Extract the (X, Y) coordinate from the center of the cell holding the provided text.  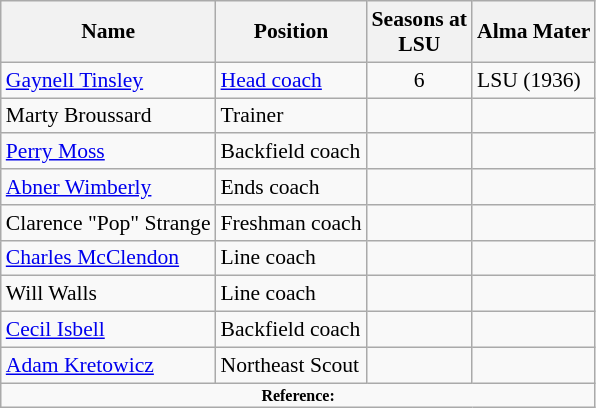
Gaynell Tinsley (108, 80)
Clarence "Pop" Strange (108, 223)
Ends coach (292, 187)
6 (420, 80)
Perry Moss (108, 152)
Trainer (292, 116)
Name (108, 32)
Freshman coach (292, 223)
Northeast Scout (292, 365)
LSU (1936) (534, 80)
Will Walls (108, 294)
Seasons atLSU (420, 32)
Head coach (292, 80)
Position (292, 32)
Abner Wimberly (108, 187)
Adam Kretowicz (108, 365)
Reference: (298, 395)
Alma Mater (534, 32)
Cecil Isbell (108, 330)
Charles McClendon (108, 258)
Marty Broussard (108, 116)
